Extract the (x, y) coordinate from the center of the cell holding the provided text.  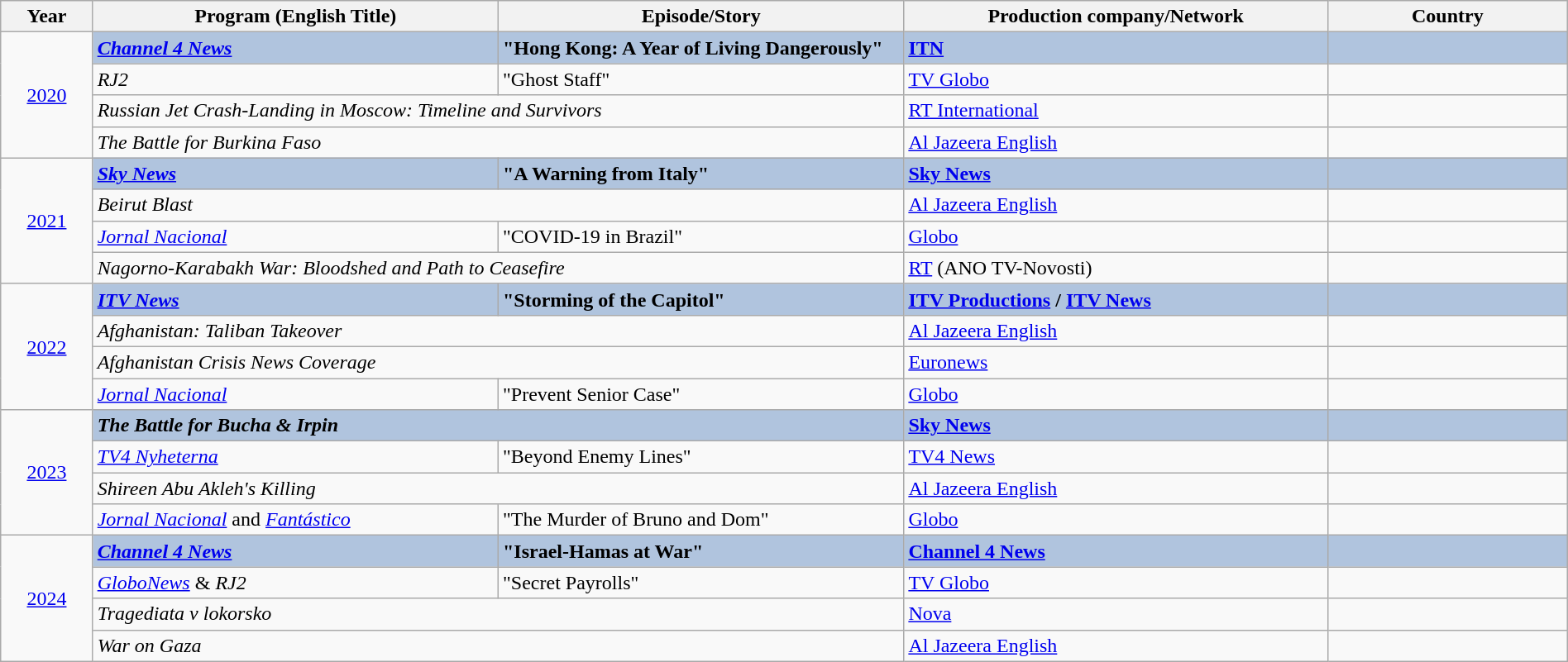
RJ2 (295, 79)
2024 (46, 598)
Program (English Title) (295, 17)
RT (ANO TV-Novosti) (1116, 268)
ITV Productions / ITV News (1116, 299)
"COVID-19 in Brazil" (701, 236)
RT International (1116, 111)
Country (1447, 17)
Production company/Network (1116, 17)
"Beyond Enemy Lines" (701, 457)
Tragediata v lokorsko (498, 614)
Afghanistan: Taliban Takeover (498, 331)
Russian Jet Crash-Landing in Moscow: Timeline and Survivors (498, 111)
Jornal Nacional and Fantástico (295, 520)
"A Warning from Italy" (701, 174)
"Storming of the Capitol" (701, 299)
2022 (46, 346)
TV4 Nyheterna (295, 457)
"Secret Payrolls" (701, 583)
The Battle for Burkina Faso (498, 142)
2021 (46, 221)
"Ghost Staff" (701, 79)
"Hong Kong: A Year of Living Dangerously" (701, 48)
2023 (46, 473)
TV4 News (1116, 457)
ITN (1116, 48)
The Battle for Bucha & Irpin (498, 426)
ITV News (295, 299)
Year (46, 17)
"The Murder of Bruno and Dom" (701, 520)
Episode/Story (701, 17)
Beirut Blast (498, 205)
Afghanistan Crisis News Coverage (498, 362)
"Israel-Hamas at War" (701, 551)
War on Gaza (498, 645)
Nova (1116, 614)
2020 (46, 95)
Nagorno-Karabakh War: Bloodshed and Path to Ceasefire (498, 268)
GloboNews & RJ2 (295, 583)
Shireen Abu Akleh's Killing (498, 488)
Euronews (1116, 362)
"Prevent Senior Case" (701, 394)
